From the cell containing the given text, extract its center point as (x, y) coordinate. 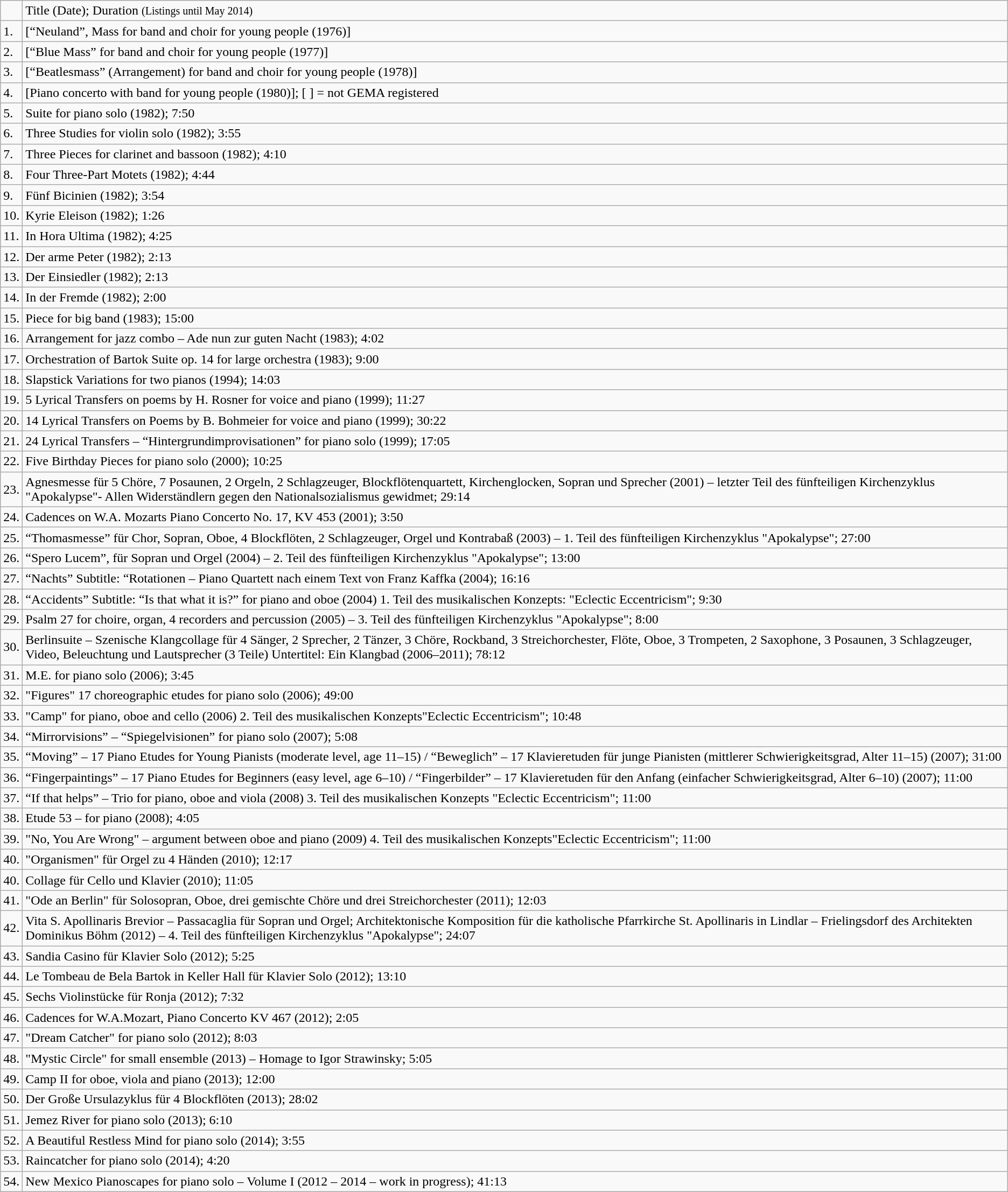
"Camp" for piano, oboe and cello (2006) 2. Teil des musikalischen Konzepts"Eclectic Eccentricism"; 10:48 (515, 716)
45. (12, 997)
Arrangement for jazz combo – Ade nun zur guten Nacht (1983); 4:02 (515, 339)
21. (12, 441)
44. (12, 977)
32. (12, 696)
23. (12, 489)
M.E. for piano solo (2006); 3:45 (515, 675)
[Piano concerto with band for young people (1980)]; [ ] = not GEMA registered (515, 93)
Sandia Casino für Klavier Solo (2012); 5:25 (515, 956)
"Mystic Circle" for small ensemble (2013) – Homage to Igor Strawinsky; 5:05 (515, 1058)
Raincatcher for piano solo (2014); 4:20 (515, 1161)
Fünf Bicinien (1982); 3:54 (515, 195)
37. (12, 798)
17. (12, 359)
27. (12, 578)
12. (12, 257)
15. (12, 318)
3. (12, 72)
48. (12, 1058)
2. (12, 52)
"Organismen" für Orgel zu 4 Händen (2010); 12:17 (515, 859)
Le Tombeau de Bela Bartok in Keller Hall für Klavier Solo (2012); 13:10 (515, 977)
6. (12, 134)
30. (12, 647)
47. (12, 1038)
Suite for piano solo (1982); 7:50 (515, 113)
Collage für Cello und Klavier (2010); 11:05 (515, 880)
54. (12, 1181)
26. (12, 558)
Der Große Ursulazyklus für 4 Blockflöten (2013); 28:02 (515, 1099)
29. (12, 620)
24. (12, 517)
[“Beatlesmass” (Arrangement) for band and choir for young people (1978)] (515, 72)
Title (Date); Duration (Listings until May 2014) (515, 11)
Etude 53 – for piano (2008); 4:05 (515, 818)
“Accidents” Subtitle: “Is that what it is?” for piano and oboe (2004) 1. Teil des musikalischen Konzepts: "Eclectic Eccentricism"; 9:30 (515, 599)
1. (12, 31)
“Nachts” Subtitle: “Rotationen – Piano Quartett nach einem Text von Franz Kaffka (2004); 16:16 (515, 578)
18. (12, 380)
[“Neuland”, Mass for band and choir for young people (1976)] (515, 31)
Camp II for oboe, viola and piano (2013); 12:00 (515, 1079)
35. (12, 757)
Three Studies for violin solo (1982); 3:55 (515, 134)
"Dream Catcher" for piano solo (2012); 8:03 (515, 1038)
In der Fremde (1982); 2:00 (515, 298)
[“Blue Mass” for band and choir for young people (1977)] (515, 52)
5 Lyrical Transfers on poems by H. Rosner for voice and piano (1999); 11:27 (515, 400)
41. (12, 900)
"Figures" 17 choreographic etudes for piano solo (2006); 49:00 (515, 696)
25. (12, 537)
10. (12, 215)
50. (12, 1099)
43. (12, 956)
49. (12, 1079)
Sechs Violinstücke für Ronja (2012); 7:32 (515, 997)
Four Three-Part Motets (1982); 4:44 (515, 174)
8. (12, 174)
Der arme Peter (1982); 2:13 (515, 257)
42. (12, 928)
A Beautiful Restless Mind for piano solo (2014); 3:55 (515, 1140)
14. (12, 298)
“Mirrorvisions” – “Spiegelvisionen” for piano solo (2007); 5:08 (515, 737)
New Mexico Pianoscapes for piano solo – Volume I (2012 – 2014 – work in progress); 41:13 (515, 1181)
Cadences for W.A.Mozart, Piano Concerto KV 467 (2012); 2:05 (515, 1018)
22. (12, 461)
24 Lyrical Transfers – “Hintergrundimprovisationen” for piano solo (1999); 17:05 (515, 441)
"Ode an Berlin" für Solosopran, Oboe, drei gemischte Chöre und drei Streichorchester (2011); 12:03 (515, 900)
19. (12, 400)
38. (12, 818)
53. (12, 1161)
Der Einsiedler (1982); 2:13 (515, 277)
11. (12, 236)
13. (12, 277)
9. (12, 195)
34. (12, 737)
“Spero Lucem”, für Sopran und Orgel (2004) – 2. Teil des fünfteiligen Kirchenzyklus "Apokalypse"; 13:00 (515, 558)
Slapstick Variations for two pianos (1994); 14:03 (515, 380)
Orchestration of Bartok Suite op. 14 for large orchestra (1983); 9:00 (515, 359)
4. (12, 93)
Three Pieces for clarinet and bassoon (1982); 4:10 (515, 154)
39. (12, 839)
Psalm 27 for choire, organ, 4 recorders and percussion (2005) – 3. Teil des fünfteiligen Kirchenzyklus "Apokalypse"; 8:00 (515, 620)
5. (12, 113)
52. (12, 1140)
“If that helps” – Trio for piano, oboe and viola (2008) 3. Teil des musikalischen Konzepts "Eclectic Eccentricism"; 11:00 (515, 798)
"No, You Are Wrong" – argument between oboe and piano (2009) 4. Teil des musikalischen Konzepts"Eclectic Eccentricism"; 11:00 (515, 839)
46. (12, 1018)
33. (12, 716)
Piece for big band (1983); 15:00 (515, 318)
28. (12, 599)
31. (12, 675)
36. (12, 777)
20. (12, 420)
Cadences on W.A. Mozarts Piano Concerto No. 17, KV 453 (2001); 3:50 (515, 517)
Five Birthday Pieces for piano solo (2000); 10:25 (515, 461)
16. (12, 339)
Jemez River for piano solo (2013); 6:10 (515, 1120)
14 Lyrical Transfers on Poems by B. Bohmeier for voice and piano (1999); 30:22 (515, 420)
51. (12, 1120)
In Hora Ultima (1982); 4:25 (515, 236)
7. (12, 154)
Kyrie Eleison (1982); 1:26 (515, 215)
